Scan for the cell matching the given text and deliver its [x, y] coordinate at center. 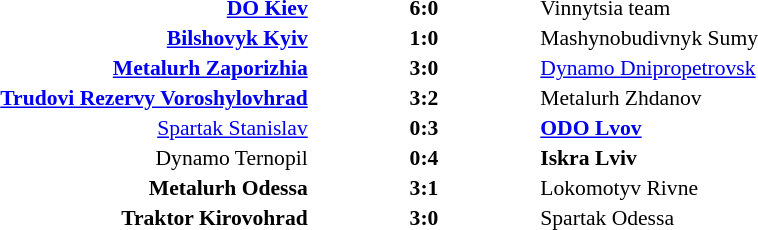
1:0 [424, 38]
0:4 [424, 158]
3:2 [424, 98]
0:3 [424, 128]
3:1 [424, 188]
3:0 [424, 68]
